Detect which cell encompasses the target text, then output its [X, Y] center coordinate. 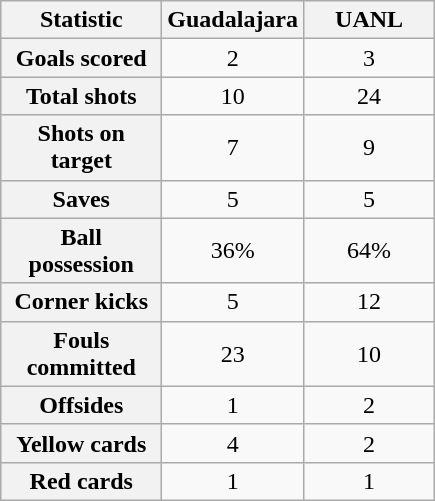
23 [233, 354]
Guadalajara [233, 20]
Ball possession [82, 250]
Yellow cards [82, 443]
Total shots [82, 96]
Goals scored [82, 58]
4 [233, 443]
12 [370, 302]
9 [370, 148]
Shots on target [82, 148]
UANL [370, 20]
Statistic [82, 20]
Fouls committed [82, 354]
3 [370, 58]
64% [370, 250]
Red cards [82, 481]
24 [370, 96]
Corner kicks [82, 302]
36% [233, 250]
Saves [82, 199]
Offsides [82, 405]
7 [233, 148]
